Pinpoint the cell where the given text exists, returning its (x, y) midpoint coordinate. 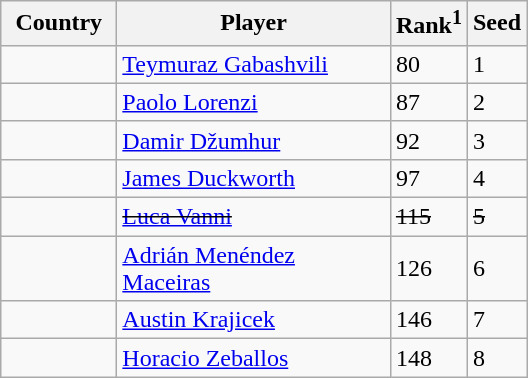
4 (496, 178)
2 (496, 102)
7 (496, 320)
Luca Vanni (254, 217)
Rank1 (428, 24)
Adrián Menéndez Maceiras (254, 268)
97 (428, 178)
Country (59, 24)
115 (428, 217)
Teymuraz Gabashvili (254, 64)
Seed (496, 24)
126 (428, 268)
Paolo Lorenzi (254, 102)
5 (496, 217)
3 (496, 140)
148 (428, 358)
146 (428, 320)
Austin Krajicek (254, 320)
6 (496, 268)
Damir Džumhur (254, 140)
87 (428, 102)
92 (428, 140)
James Duckworth (254, 178)
1 (496, 64)
8 (496, 358)
80 (428, 64)
Player (254, 24)
Horacio Zeballos (254, 358)
